For the text-containing cell, return its midpoint in (X, Y) coordinate format. 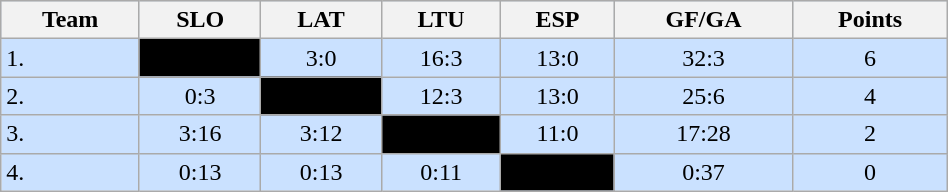
2. (70, 96)
ESP (558, 20)
2 (870, 134)
16:3 (441, 58)
LAT (321, 20)
0 (870, 172)
11:0 (558, 134)
4. (70, 172)
0:37 (704, 172)
LTU (441, 20)
1. (70, 58)
3:16 (200, 134)
Points (870, 20)
3:12 (321, 134)
GF/GA (704, 20)
12:3 (441, 96)
17:28 (704, 134)
0:3 (200, 96)
4 (870, 96)
3. (70, 134)
3:0 (321, 58)
6 (870, 58)
32:3 (704, 58)
Team (70, 20)
25:6 (704, 96)
SLO (200, 20)
0:11 (441, 172)
